From the cell containing the given text, extract its center point as [x, y] coordinate. 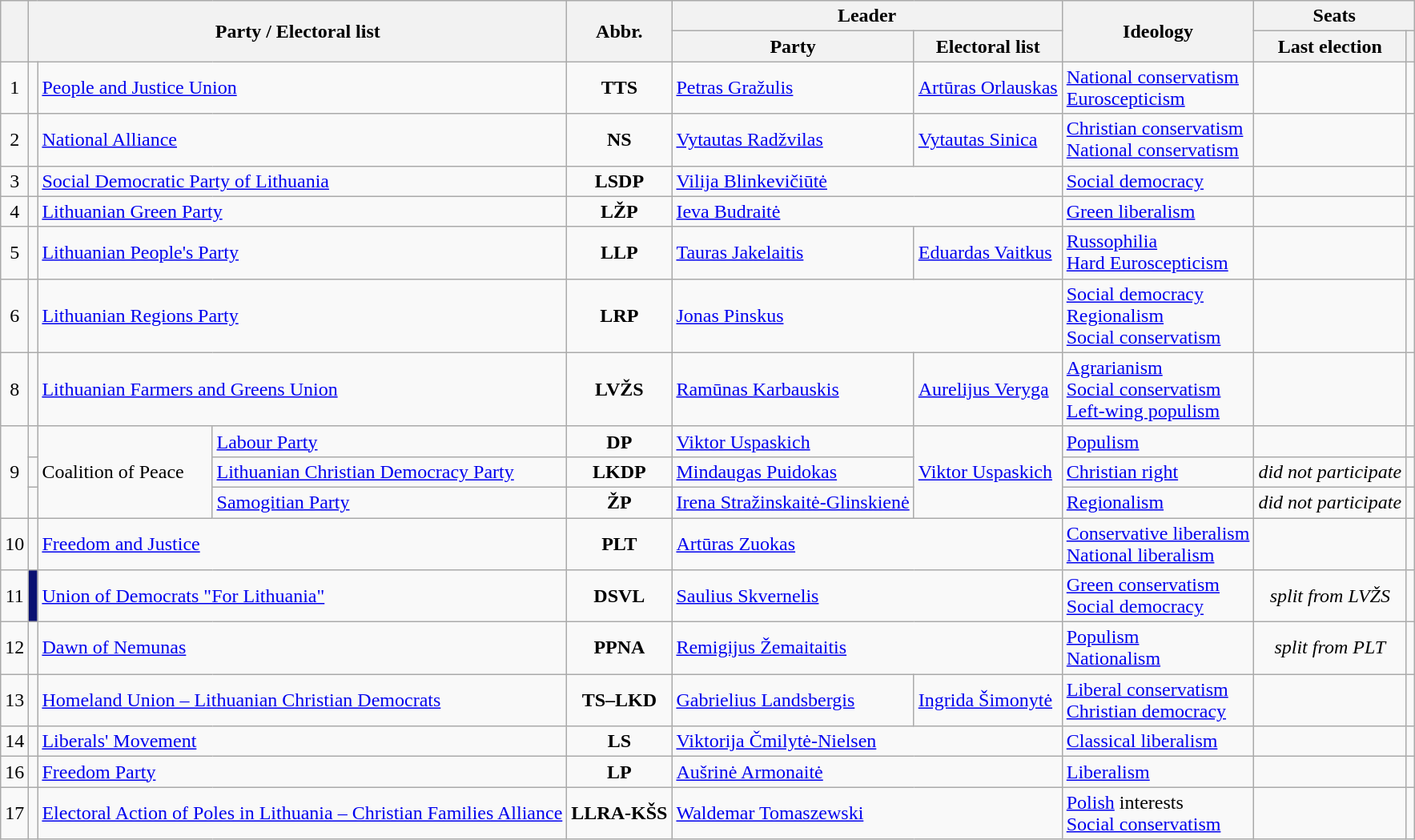
Homeland Union – Lithuanian Christian Democrats [303, 700]
ŽP [620, 502]
1 [14, 88]
Lithuanian Christian Democracy Party [389, 472]
Social democracy [1158, 181]
Saulius Skvernelis [866, 596]
9 [14, 472]
Social democracyRegionalismSocial conservatism [1158, 316]
Liberals' Movement [303, 742]
Freedom and Justice [303, 543]
2 [14, 139]
Vytautas Sinica [988, 139]
Party / Electoral list [298, 31]
Electoral Action of Poles in Lithuania – Christian Families Alliance [303, 814]
Ideology [1158, 31]
17 [14, 814]
Petras Gražulis [793, 88]
Regionalism [1158, 502]
Populism [1158, 441]
TTS [620, 88]
DP [620, 441]
Liberalism [1158, 772]
TS–LKD [620, 700]
LLP [620, 253]
National Alliance [303, 139]
Leader [866, 16]
Ramūnas Karbauskis [793, 389]
LP [620, 772]
Last election [1330, 46]
Jonas Pinskus [866, 316]
Party [793, 46]
PLT [620, 543]
Green conservatismSocial democracy [1158, 596]
split from PLT [1330, 649]
5 [14, 253]
Viktorija Čmilytė-Nielsen [866, 742]
Artūras Zuokas [866, 543]
Union of Democrats "For Lithuania" [303, 596]
Electoral list [988, 46]
NS [620, 139]
Irena Stražinskaitė-Glinskienė [793, 502]
Eduardas Vaitkus [988, 253]
LS [620, 742]
AgrarianismSocial conservatismLeft-wing populism [1158, 389]
13 [14, 700]
National conservatismEuroscepticism [1158, 88]
DSVL [620, 596]
Mindaugas Puidokas [793, 472]
Aušrinė Armonaitė [866, 772]
RussophiliaHard Euroscepticism [1158, 253]
Social Democratic Party of Lithuania [303, 181]
Polish interestsSocial conservatism [1158, 814]
LŽP [620, 211]
11 [14, 596]
Artūras Orlauskas [988, 88]
8 [14, 389]
PopulismNationalism [1158, 649]
Conservative liberalismNational liberalism [1158, 543]
Ingrida Šimonytė [988, 700]
Ieva Budraitė [866, 211]
Lithuanian Regions Party [303, 316]
LRP [620, 316]
PPNA [620, 649]
4 [14, 211]
Christian conservatismNational conservatism [1158, 139]
6 [14, 316]
LKDP [620, 472]
Lithuanian Green Party [303, 211]
Vytautas Radžvilas [793, 139]
16 [14, 772]
Dawn of Nemunas [303, 649]
Vilija Blinkevičiūtė [866, 181]
Lithuanian People's Party [303, 253]
Coalition of Peace [125, 472]
Classical liberalism [1158, 742]
Waldemar Tomaszewski [866, 814]
Gabrielius Landsbergis [793, 700]
Tauras Jakelaitis [793, 253]
Christian right [1158, 472]
Remigijus Žemaitaitis [866, 649]
split from LVŽS [1330, 596]
LVŽS [620, 389]
LSDP [620, 181]
Lithuanian Farmers and Greens Union [303, 389]
12 [14, 649]
Aurelijus Veryga [988, 389]
3 [14, 181]
Labour Party [389, 441]
Seats [1334, 16]
14 [14, 742]
Samogitian Party [389, 502]
Abbr. [620, 31]
People and Justice Union [303, 88]
Green liberalism [1158, 211]
LLRA-KŠS [620, 814]
Freedom Party [303, 772]
Liberal conservatismChristian democracy [1158, 700]
10 [14, 543]
